Return the [X, Y] coordinate for the center point of the cell that contains the specified text.  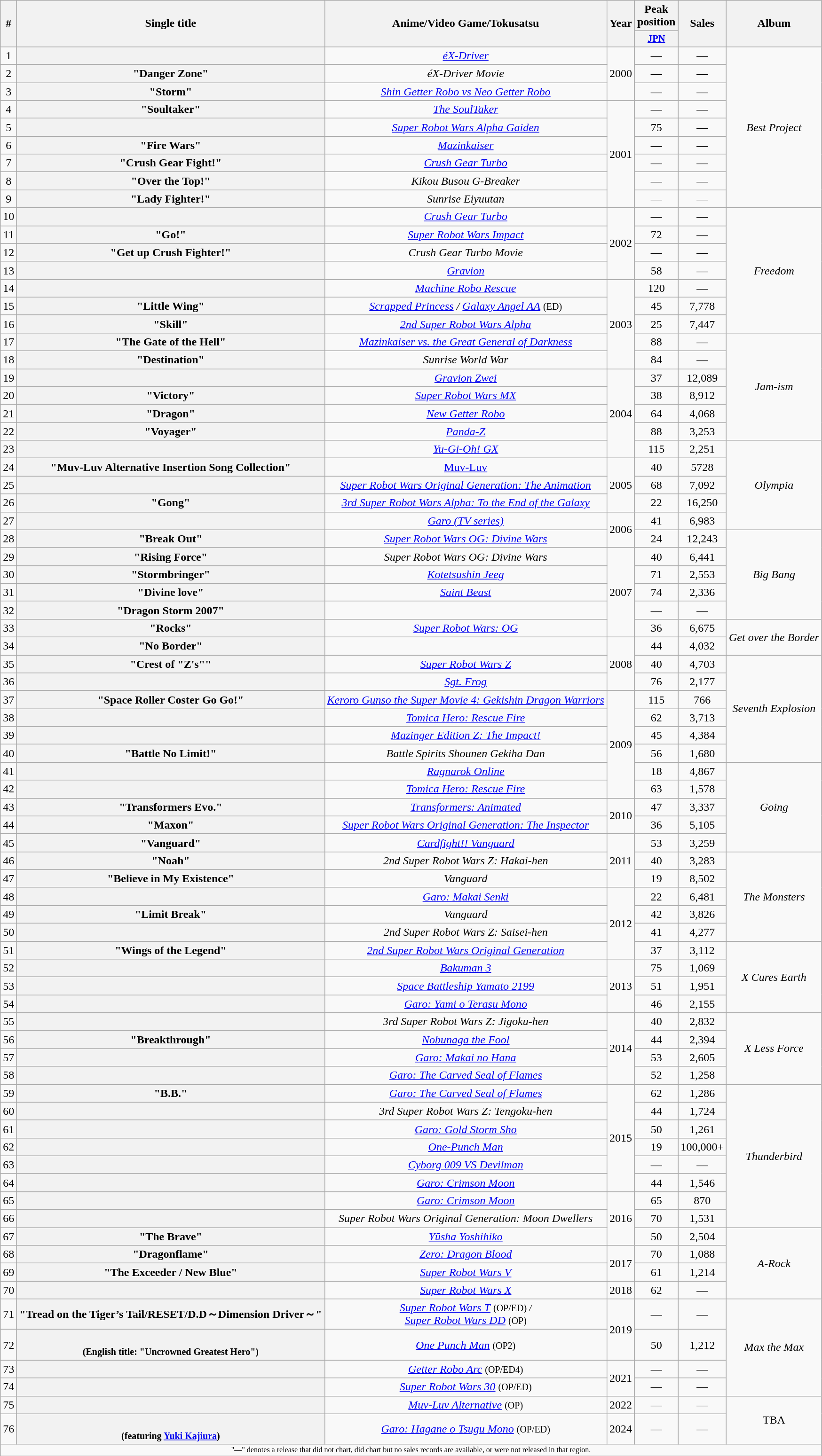
Garo: Gold Storm Sho [466, 1129]
1,680 [703, 753]
New Getter Robo [466, 414]
28 [8, 539]
"Crest of "Z's"" [171, 664]
6,675 [703, 628]
2nd Super Robot Wars Original Generation [466, 950]
Seventh Explosion [774, 709]
26 [8, 503]
1,286 [703, 1093]
5 [8, 127]
69 [8, 1272]
Gravion [466, 270]
3,826 [703, 914]
2,177 [703, 682]
Scrapped Princess / Galaxy Angel AA (ED) [466, 306]
2024 [621, 1429]
Bakuman 3 [466, 968]
Space Battleship Yamato 2199 [466, 986]
Super Robot Wars Original Generation: The Animation [466, 485]
2019 [621, 1330]
59 [8, 1093]
Kotetsushin Jeeg [466, 574]
2001 [621, 154]
Shin Getter Robo vs Neo Getter Robo [466, 92]
Single title [171, 23]
"Dragon" [171, 414]
20 [8, 396]
"Rocks" [171, 628]
"The Exceeder / New Blue" [171, 1272]
"Skill" [171, 324]
120 [656, 288]
2008 [621, 664]
4 [8, 110]
X Cures Earth [774, 977]
"Victory" [171, 396]
A-Rock [774, 1263]
Machine Robo Rescue [466, 288]
31 [8, 592]
"Dragonflame" [171, 1254]
3,112 [703, 950]
2,394 [703, 1040]
"The Brave" [171, 1237]
Muv-Luv Alternative (OP) [466, 1405]
Gravion Zwei [466, 378]
Thunderbird [774, 1156]
"Danger Zone" [171, 74]
1,724 [703, 1111]
"Break Out" [171, 539]
1,212 [703, 1345]
Super Robot Wars 30 (OP/ED) [466, 1387]
4,703 [703, 664]
7,778 [703, 306]
Olympia [774, 485]
2,251 [703, 449]
éX-Driver Movie [466, 74]
2009 [621, 744]
2 [8, 74]
(featuring Yuki Kajiura) [171, 1429]
"Destination" [171, 360]
Anime/Video Game/Tokusatsu [466, 23]
éX-Driver [466, 55]
6 [8, 145]
2,832 [703, 1022]
Sunrise World War [466, 360]
1,261 [703, 1129]
12,089 [703, 378]
55 [8, 1022]
3,337 [703, 807]
Garo (TV series) [466, 521]
Yu-Gi-Oh! GX [466, 449]
"Wings of the Legend" [171, 950]
"B.B." [171, 1093]
(English title: "Uncrowned Greatest Hero") [171, 1345]
2005 [621, 485]
67 [8, 1237]
"Little Wing" [171, 306]
9 [8, 199]
54 [8, 1004]
"Space Roller Coster Go Go!" [171, 700]
48 [8, 896]
35 [8, 664]
60 [8, 1111]
"Lady Fighter!" [171, 199]
X Less Force [774, 1049]
33 [8, 628]
"Soultaker" [171, 110]
4,068 [703, 414]
1,578 [703, 789]
Garo: Hagane o Tsugu Mono (OP/ED) [466, 1429]
10 [8, 217]
3rd Super Robot Wars Alpha: To the End of the Galaxy [466, 503]
1 [8, 55]
2,605 [703, 1057]
"Battle No Limit!" [171, 753]
14 [8, 288]
2017 [621, 1263]
One Punch Man (OP2) [466, 1345]
The SoulTaker [466, 110]
32 [8, 610]
"Crush Gear Fight!" [171, 163]
Zero: Dragon Blood [466, 1254]
2,155 [703, 1004]
Super Robot Wars MX [466, 396]
7 [8, 163]
2,553 [703, 574]
4,032 [703, 646]
2006 [621, 530]
"—" denotes a release that did not chart, did chart but no sales records are available, or were not released in that region. [411, 1450]
Peak position [656, 16]
39 [8, 736]
Cyborg 009 VS Devilman [466, 1165]
Cardfight!! Vanguard [466, 843]
Sunrise Eiyuutan [466, 199]
Keroro Gunso the Super Movie 4: Gekishin Dragon Warriors [466, 700]
Saint Beast [466, 592]
"Limit Break" [171, 914]
3,259 [703, 843]
12,243 [703, 539]
Super Robot Wars Alpha Gaiden [466, 127]
73 [8, 1369]
3 [8, 92]
15 [8, 306]
2002 [621, 243]
1,088 [703, 1254]
Big Bang [774, 574]
"Noah" [171, 861]
49 [8, 914]
Max the Max [774, 1347]
2003 [621, 324]
Sales [703, 23]
2007 [621, 592]
6,441 [703, 556]
11 [8, 235]
23 [8, 449]
2000 [621, 73]
"Gong" [171, 503]
17 [8, 342]
"Storm" [171, 92]
57 [8, 1057]
Freedom [774, 270]
1,951 [703, 986]
Mazinkaiser [466, 145]
4,867 [703, 771]
2018 [621, 1290]
Super Robot Wars: OG [466, 628]
One-Punch Man [466, 1147]
Super Robot Wars V [466, 1272]
1,258 [703, 1075]
43 [8, 807]
"Vanguard" [171, 843]
Super Robot Wars Original Generation: The Inspector [466, 825]
Super Robot Wars Z [466, 664]
66 [8, 1219]
Year [621, 23]
4,277 [703, 932]
6,983 [703, 521]
Nobunaga the Fool [466, 1040]
Super Robot Wars Original Generation: Moon Dwellers [466, 1219]
"Over the Top!" [171, 181]
7,447 [703, 324]
3,713 [703, 718]
766 [703, 700]
"No Border" [171, 646]
3,283 [703, 861]
2010 [621, 816]
"Transformers Evo." [171, 807]
Garo: Yami o Terasu Mono [466, 1004]
2014 [621, 1049]
16 [8, 324]
1,531 [703, 1219]
2022 [621, 1405]
1,546 [703, 1182]
12 [8, 252]
8,912 [703, 396]
30 [8, 574]
2004 [621, 414]
2016 [621, 1218]
29 [8, 556]
13 [8, 270]
Super Robot Wars Impact [466, 235]
Jam-ism [774, 386]
Panda-Z [466, 431]
2nd Super Robot Wars Z: Hakai-hen [466, 861]
27 [8, 521]
3rd Super Robot Wars Z: Tengoku-hen [466, 1111]
Transformers: Animated [466, 807]
"Believe in My Existence" [171, 878]
Sgt. Frog [466, 682]
"Muv-Luv Alternative Insertion Song Collection" [171, 467]
3rd Super Robot Wars Z: Jigoku-hen [466, 1022]
"Fire Wars" [171, 145]
870 [703, 1200]
21 [8, 414]
"Voyager" [171, 431]
5728 [703, 467]
Best Project [774, 127]
"Breakthrough" [171, 1040]
16,250 [703, 503]
Crush Gear Turbo Movie [466, 252]
1,214 [703, 1272]
2,504 [703, 1237]
Get over the Border [774, 637]
JPN [656, 39]
Ragnarok Online [466, 771]
Muv-Luv [466, 467]
2nd Super Robot Wars Z: Saisei-hen [466, 932]
Mazinger Edition Z: The Impact! [466, 736]
"Dragon Storm 2007" [171, 610]
Kikou Busou G-Breaker [466, 181]
6,481 [703, 896]
Garo: Makai no Hana [466, 1057]
"Divine love" [171, 592]
"The Gate of the Hell" [171, 342]
8,502 [703, 878]
"Rising Force" [171, 556]
2015 [621, 1138]
# [8, 23]
5,105 [703, 825]
"Stormbringer" [171, 574]
2013 [621, 986]
2,336 [703, 592]
"Maxon" [171, 825]
Super Robot Wars T (OP/ED) / Super Robot Wars DD (OP) [466, 1314]
Mazinkaiser vs. the Great General of Darkness [466, 342]
"Tread on the Tiger’s Tail/RESET/D.D～Dimension Driver～" [171, 1314]
Yūsha Yoshihiko [466, 1237]
Album [774, 23]
Getter Robo Arc (OP/ED4) [466, 1369]
100,000+ [703, 1147]
34 [8, 646]
Going [774, 807]
"Get up Crush Fighter!" [171, 252]
3,253 [703, 431]
Garo: Makai Senki [466, 896]
2012 [621, 923]
2021 [621, 1378]
1,069 [703, 968]
7,092 [703, 485]
4,384 [703, 736]
8 [8, 181]
2nd Super Robot Wars Alpha [466, 324]
2011 [621, 861]
"Go!" [171, 235]
TBA [774, 1420]
The Monsters [774, 896]
84 [656, 360]
Super Robot Wars X [466, 1290]
Battle Spirits Shounen Gekiha Dan [466, 753]
